Determine the (x, y) coordinate at the center of the cell enclosing the given text.  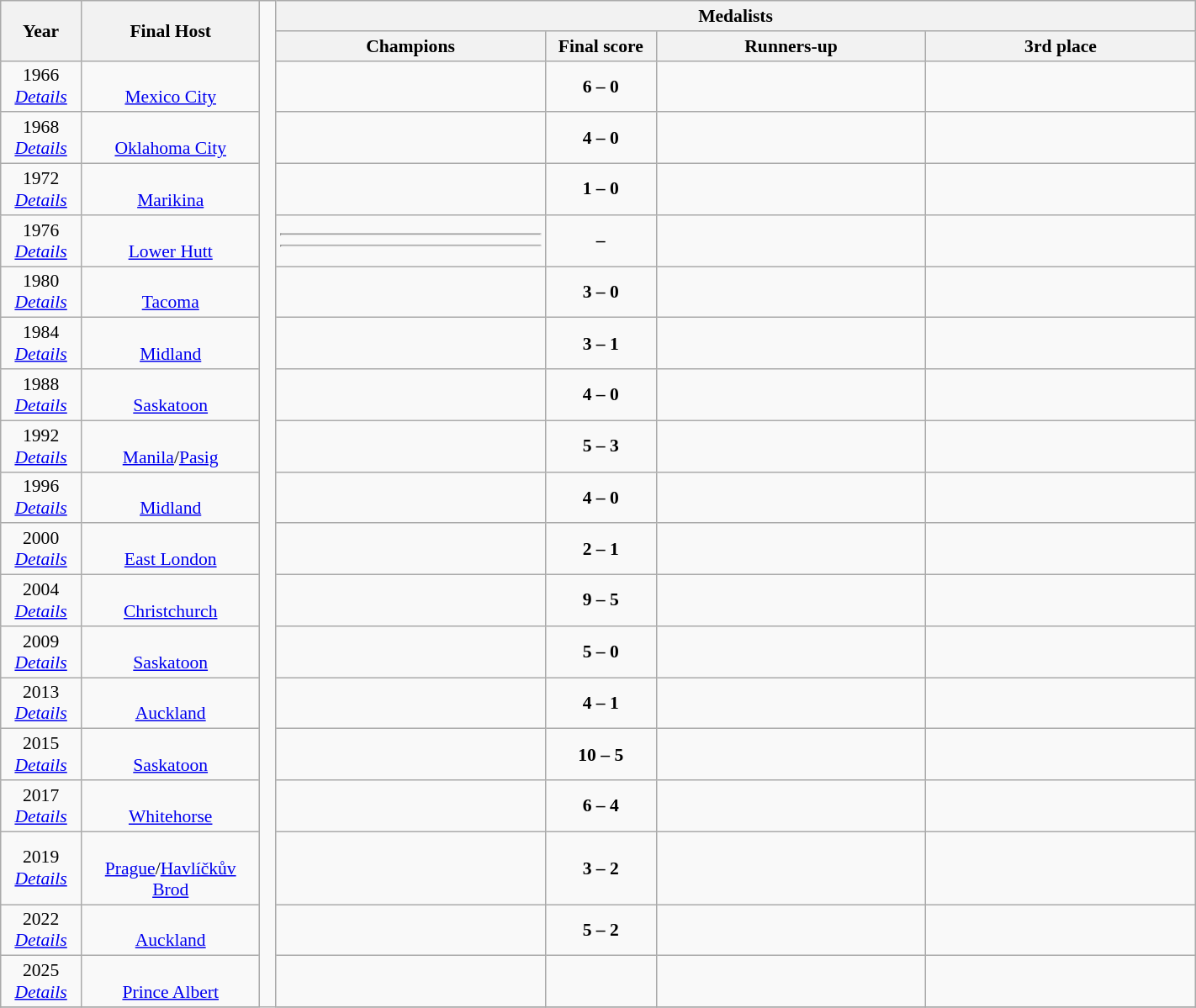
4 – 1 (601, 703)
Prince Albert (170, 982)
Year (41, 30)
1972Details (41, 190)
1992Details (41, 446)
1976Details (41, 240)
Christchurch (170, 600)
3rd place (1061, 46)
1988Details (41, 395)
2013Details (41, 703)
5 – 2 (601, 930)
6 – 0 (601, 86)
2015Details (41, 755)
Mexico City (170, 86)
3 – 2 (601, 868)
5 – 0 (601, 652)
2 – 1 (601, 550)
9 – 5 (601, 600)
2022Details (41, 930)
1 – 0 (601, 190)
Oklahoma City (170, 138)
1966Details (41, 86)
Medalists (735, 16)
10 – 5 (601, 755)
2009Details (41, 652)
2017Details (41, 805)
Tacoma (170, 293)
Runners-up (791, 46)
Whitehorse (170, 805)
Prague/Havlíčkův Brod (170, 868)
2004Details (41, 600)
– (601, 240)
1968Details (41, 138)
Marikina (170, 190)
3 – 0 (601, 293)
Manila/Pasig (170, 446)
1996Details (41, 498)
Champions (410, 46)
5 – 3 (601, 446)
1984Details (41, 343)
Lower Hutt (170, 240)
2025Details (41, 982)
Final Host (170, 30)
Final score (601, 46)
1980Details (41, 293)
East London (170, 550)
3 – 1 (601, 343)
2019Details (41, 868)
2000Details (41, 550)
6 – 4 (601, 805)
